From the cell containing the given text, extract its center point as (x, y) coordinate. 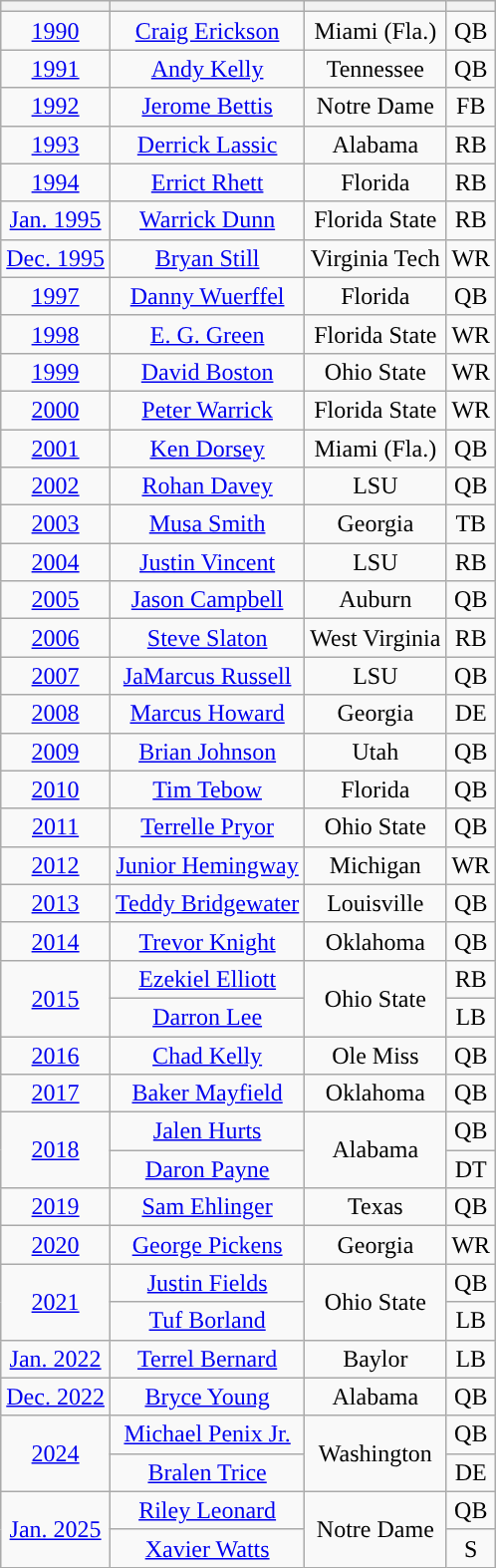
2004 (56, 562)
Dec. 1995 (56, 258)
Baker Mayfield (207, 1094)
1999 (56, 372)
Bryan Still (207, 258)
Terrelle Pryor (207, 827)
West Virginia (375, 638)
Jan. 1995 (56, 220)
Darron Lee (207, 1017)
Auburn (375, 600)
Daron Payne (207, 1169)
2014 (56, 941)
Rohan Davey (207, 486)
2006 (56, 638)
Jalen Hurts (207, 1131)
Michigan (375, 865)
David Boston (207, 372)
1998 (56, 334)
George Pickens (207, 1245)
Danny Wuerffel (207, 296)
2005 (56, 600)
DT (471, 1169)
2003 (56, 524)
2016 (56, 1056)
Terrel Bernard (207, 1359)
1992 (56, 107)
Teddy Bridgewater (207, 903)
2015 (56, 998)
Texas (375, 1207)
Chad Kelly (207, 1056)
Marcus Howard (207, 714)
Justin Vincent (207, 562)
2011 (56, 827)
Andy Kelly (207, 69)
Jerome Bettis (207, 107)
S (471, 1548)
1990 (56, 31)
Peter Warrick (207, 410)
1994 (56, 182)
Bralen Trice (207, 1472)
TB (471, 524)
Tuf Borland (207, 1321)
2007 (56, 676)
Ezekiel Elliott (207, 979)
Virginia Tech (375, 258)
Baylor (375, 1359)
Washington (375, 1453)
Derrick Lassic (207, 145)
Musa Smith (207, 524)
Jason Campbell (207, 600)
Justin Fields (207, 1283)
Jan. 2022 (56, 1359)
2013 (56, 903)
2020 (56, 1245)
2010 (56, 789)
2000 (56, 410)
Steve Slaton (207, 638)
Junior Hemingway (207, 865)
Brian Johnson (207, 752)
2024 (56, 1453)
Jan. 2025 (56, 1529)
E. G. Green (207, 334)
2009 (56, 752)
2017 (56, 1094)
Dec. 2022 (56, 1397)
FB (471, 107)
1993 (56, 145)
Michael Penix Jr. (207, 1434)
2021 (56, 1302)
Ole Miss (375, 1056)
Warrick Dunn (207, 220)
2001 (56, 448)
1991 (56, 69)
2019 (56, 1207)
Utah (375, 752)
Errict Rhett (207, 182)
1997 (56, 296)
Louisville (375, 903)
2008 (56, 714)
Tim Tebow (207, 789)
Xavier Watts (207, 1548)
Sam Ehlinger (207, 1207)
Ken Dorsey (207, 448)
Craig Erickson (207, 31)
JaMarcus Russell (207, 676)
Tennessee (375, 69)
2002 (56, 486)
2012 (56, 865)
Bryce Young (207, 1397)
2018 (56, 1150)
Trevor Knight (207, 941)
Riley Leonard (207, 1510)
